Determine the [x, y] coordinate at the center of the cell enclosing the given text.  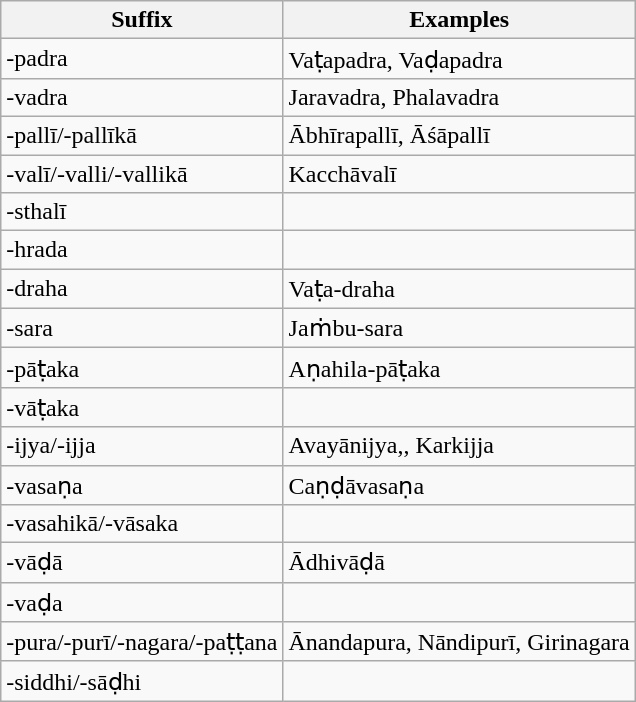
-ijya/-ijja [142, 446]
-vasaṇa [142, 485]
-hrada [142, 250]
-siddhi/-sāḍhi [142, 681]
Ānandapura, Nāndipurī, Girinagara [459, 642]
-vāḍā [142, 563]
-vāṭaka [142, 407]
-vaḍa [142, 602]
Jaṁbu-sara [459, 328]
Kacchāvalī [459, 173]
Ābhīrapallī, Āśāpallī [459, 135]
Ādhivāḍā [459, 563]
Suffix [142, 20]
-sara [142, 328]
Jaravadra, Phalavadra [459, 97]
-pāṭaka [142, 368]
-pallī/-pallīkā [142, 135]
-vadra [142, 97]
-valī/-valli/-vallikā [142, 173]
-pura/-purī/-nagara/-paṭṭana [142, 642]
Avayānijya,, Karkijja [459, 446]
Vaṭa-draha [459, 289]
Aṇahila-pāṭaka [459, 368]
-padra [142, 59]
-vasahikā/-vāsaka [142, 524]
Caṇḍāvasaṇa [459, 485]
Vaṭapadra, Vaḍapadra [459, 59]
Examples [459, 20]
-draha [142, 289]
-sthalī [142, 212]
